Provide the [x, y] coordinate of the cell's center where the given text is located.  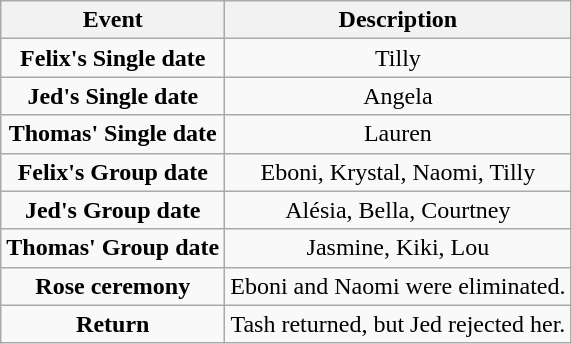
Felix's Group date [113, 172]
Tilly [398, 58]
Return [113, 324]
Alésia, Bella, Courtney [398, 210]
Thomas' Group date [113, 248]
Jed's Group date [113, 210]
Thomas' Single date [113, 134]
Lauren [398, 134]
Felix's Single date [113, 58]
Jed's Single date [113, 96]
Eboni, Krystal, Naomi, Tilly [398, 172]
Angela [398, 96]
Jasmine, Kiki, Lou [398, 248]
Eboni and Naomi were eliminated. [398, 286]
Event [113, 20]
Tash returned, but Jed rejected her. [398, 324]
Rose ceremony [113, 286]
Description [398, 20]
